Pinpoint the cell where the given text exists, returning its [x, y] midpoint coordinate. 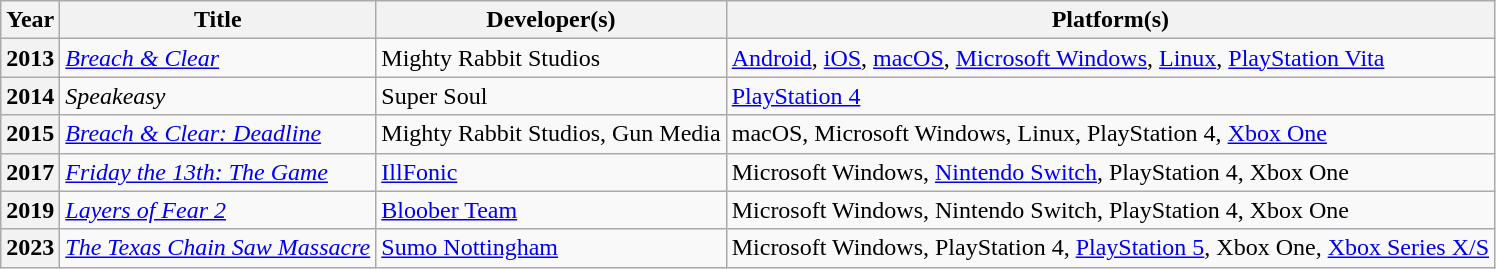
Platform(s) [1110, 20]
PlayStation 4 [1110, 96]
Super Soul [551, 96]
Breach & Clear [218, 58]
The Texas Chain Saw Massacre [218, 248]
Year [30, 20]
Breach & Clear: Deadline [218, 134]
2019 [30, 210]
Mighty Rabbit Studios, Gun Media [551, 134]
2014 [30, 96]
Title [218, 20]
Developer(s) [551, 20]
macOS, Microsoft Windows, Linux, PlayStation 4, Xbox One [1110, 134]
2023 [30, 248]
Speakeasy [218, 96]
Bloober Team [551, 210]
2013 [30, 58]
Mighty Rabbit Studios [551, 58]
Friday the 13th: The Game [218, 172]
Layers of Fear 2 [218, 210]
Microsoft Windows, PlayStation 4, PlayStation 5, Xbox One, Xbox Series X/S [1110, 248]
2015 [30, 134]
Sumo Nottingham [551, 248]
2017 [30, 172]
Android, iOS, macOS, Microsoft Windows, Linux, PlayStation Vita [1110, 58]
IllFonic [551, 172]
